Find where the given text appears and provide that cell's center as [X, Y] coordinate. 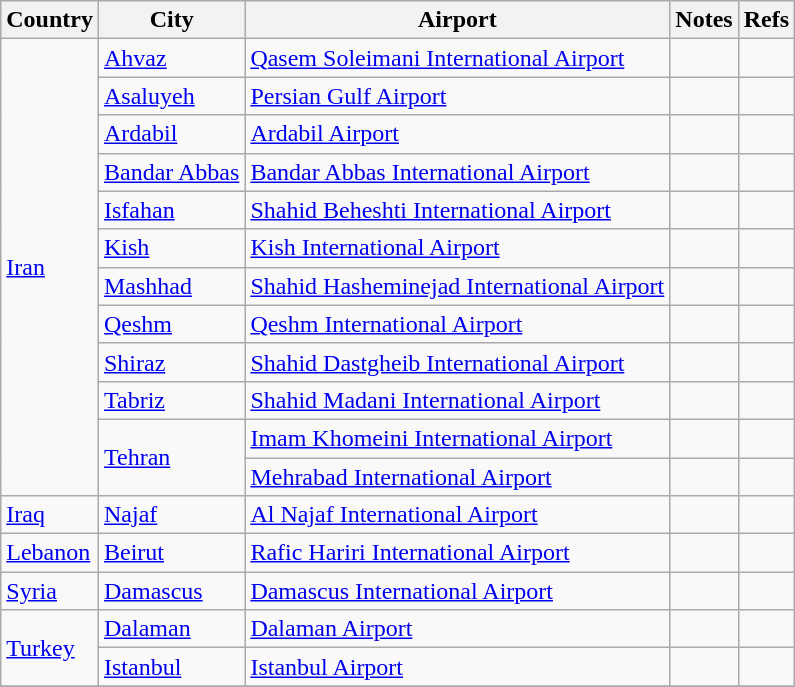
Isfahan [171, 210]
Tabriz [171, 400]
Shahid Dastgheib International Airport [458, 362]
Damascus [171, 591]
Shiraz [171, 362]
Kish International Airport [458, 248]
Qasem Soleimani International Airport [458, 58]
Beirut [171, 553]
Iraq [50, 515]
Lebanon [50, 553]
Syria [50, 591]
Shahid Madani International Airport [458, 400]
Dalaman [171, 629]
Al Najaf International Airport [458, 515]
Turkey [50, 648]
Kish [171, 248]
Ardabil Airport [458, 134]
Mashhad [171, 286]
Ahvaz [171, 58]
Imam Khomeini International Airport [458, 438]
Asaluyeh [171, 96]
Bandar Abbas [171, 172]
Qeshm International Airport [458, 324]
Dalaman Airport [458, 629]
Country [50, 20]
Notes [704, 20]
Qeshm [171, 324]
Persian Gulf Airport [458, 96]
Bandar Abbas International Airport [458, 172]
Shahid Beheshti International Airport [458, 210]
Rafic Hariri International Airport [458, 553]
Istanbul [171, 667]
Ardabil [171, 134]
Najaf [171, 515]
Airport [458, 20]
Refs [766, 20]
Tehran [171, 457]
Damascus International Airport [458, 591]
Mehrabad International Airport [458, 477]
Istanbul Airport [458, 667]
City [171, 20]
Iran [50, 268]
Shahid Hasheminejad International Airport [458, 286]
